Extract the (X, Y) coordinate from the center of the cell holding the provided text.  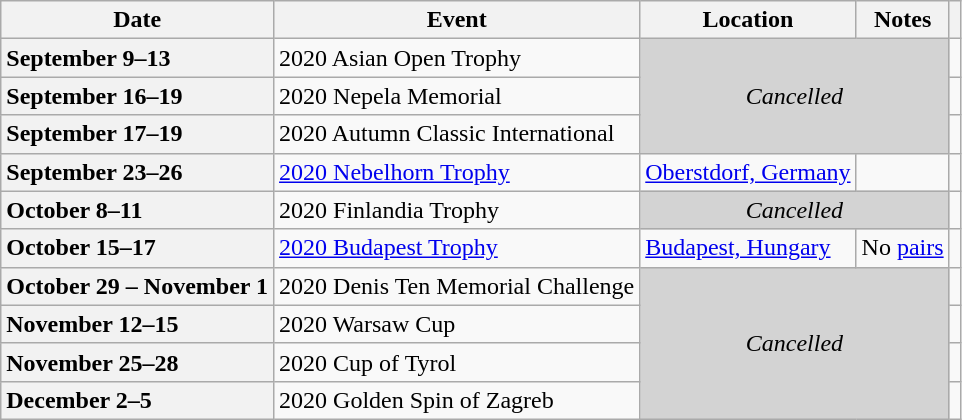
2020 Denis Ten Memorial Challenge (457, 286)
2020 Cup of Tyrol (457, 362)
November 12–15 (138, 324)
2020 Asian Open Trophy (457, 58)
2020 Budapest Trophy (457, 248)
2020 Autumn Classic International (457, 134)
October 15–17 (138, 248)
Oberstdorf, Germany (748, 172)
September 16–19 (138, 96)
2020 Finlandia Trophy (457, 210)
Location (748, 20)
2020 Warsaw Cup (457, 324)
October 29 – November 1 (138, 286)
December 2–5 (138, 400)
Notes (902, 20)
2020 Golden Spin of Zagreb (457, 400)
No pairs (902, 248)
September 9–13 (138, 58)
2020 Nebelhorn Trophy (457, 172)
October 8–11 (138, 210)
Budapest, Hungary (748, 248)
November 25–28 (138, 362)
Event (457, 20)
September 17–19 (138, 134)
2020 Nepela Memorial (457, 96)
Date (138, 20)
September 23–26 (138, 172)
